Detect which cell encompasses the target text, then output its (X, Y) center coordinate. 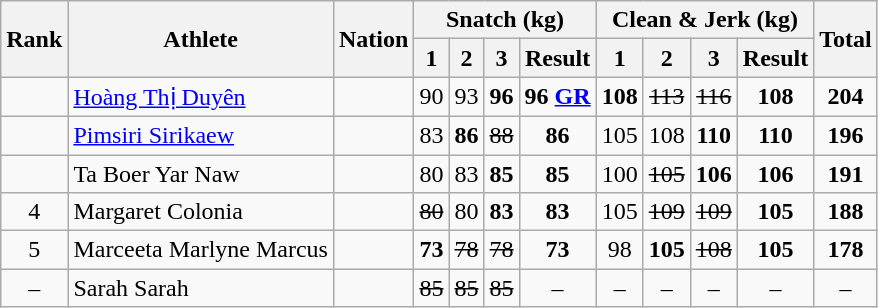
204 (846, 97)
98 (620, 250)
113 (666, 97)
Ta Boer Yar Naw (201, 173)
100 (620, 173)
93 (466, 97)
Rank (34, 39)
Marceeta Marlyne Marcus (201, 250)
191 (846, 173)
96 GR (558, 97)
96 (502, 97)
4 (34, 212)
Hoàng Thị Duyên (201, 97)
178 (846, 250)
Athlete (201, 39)
Pimsiri Sirikaew (201, 135)
Sarah Sarah (201, 288)
5 (34, 250)
Total (846, 39)
116 (714, 97)
188 (846, 212)
Clean & Jerk (kg) (705, 20)
196 (846, 135)
90 (432, 97)
Margaret Colonia (201, 212)
Nation (373, 39)
88 (502, 135)
Snatch (kg) (505, 20)
